Identify which cell holds the provided text, then report its (x, y) central coordinate. 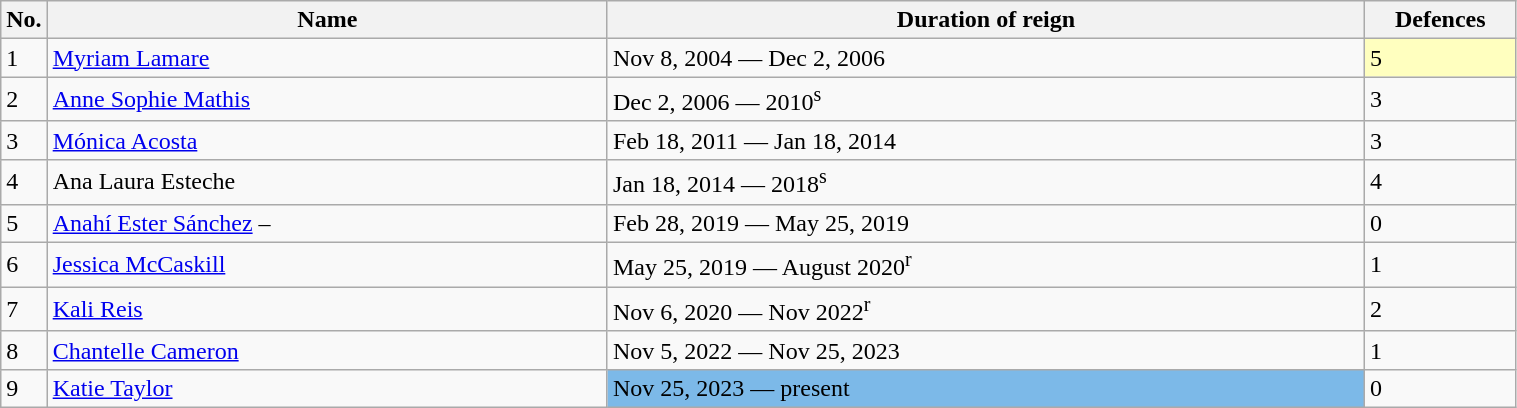
7 (24, 310)
Feb 18, 2011 — Jan 18, 2014 (986, 140)
Katie Taylor (327, 388)
Anne Sophie Mathis (327, 100)
Chantelle Cameron (327, 350)
Jan 18, 2014 — 2018s (986, 182)
Ana Laura Esteche (327, 182)
Mónica Acosta (327, 140)
8 (24, 350)
Anahí Ester Sánchez – (327, 223)
Jessica McCaskill (327, 264)
Nov 8, 2004 — Dec 2, 2006 (986, 58)
No. (24, 20)
Nov 6, 2020 — Nov 2022r (986, 310)
Name (327, 20)
May 25, 2019 — August 2020r (986, 264)
Defences (1441, 20)
Dec 2, 2006 — 2010s (986, 100)
Nov 25, 2023 — present (986, 388)
Nov 5, 2022 — Nov 25, 2023 (986, 350)
Duration of reign (986, 20)
Feb 28, 2019 — May 25, 2019 (986, 223)
Kali Reis (327, 310)
9 (24, 388)
Myriam Lamare (327, 58)
6 (24, 264)
